Detect which cell encompasses the target text, then output its [x, y] center coordinate. 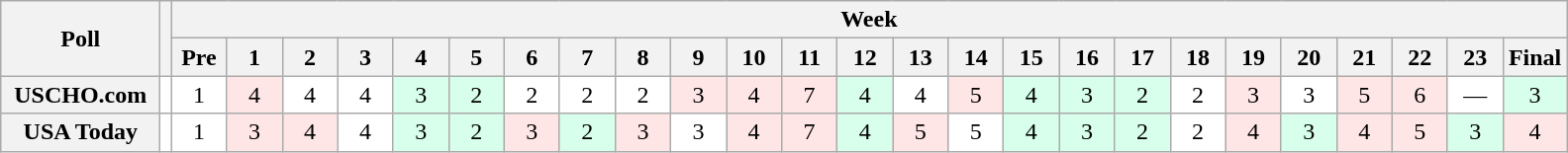
21 [1364, 57]
12 [865, 57]
16 [1087, 57]
13 [921, 57]
USCHO.com [81, 95]
15 [1031, 57]
11 [810, 57]
— [1475, 95]
23 [1475, 57]
Week [869, 20]
14 [976, 57]
18 [1198, 57]
USA Today [81, 132]
9 [698, 57]
Poll [81, 38]
Pre [199, 57]
8 [642, 57]
20 [1309, 57]
10 [754, 57]
17 [1142, 57]
22 [1420, 57]
19 [1253, 57]
Final [1534, 57]
